Extract the (x, y) coordinate from the center of the cell holding the provided text.  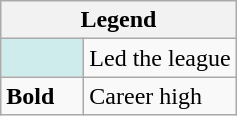
Legend (118, 20)
Bold (42, 96)
Career high (160, 96)
Led the league (160, 58)
